Extract the (x, y) coordinate from the center of the cell holding the provided text.  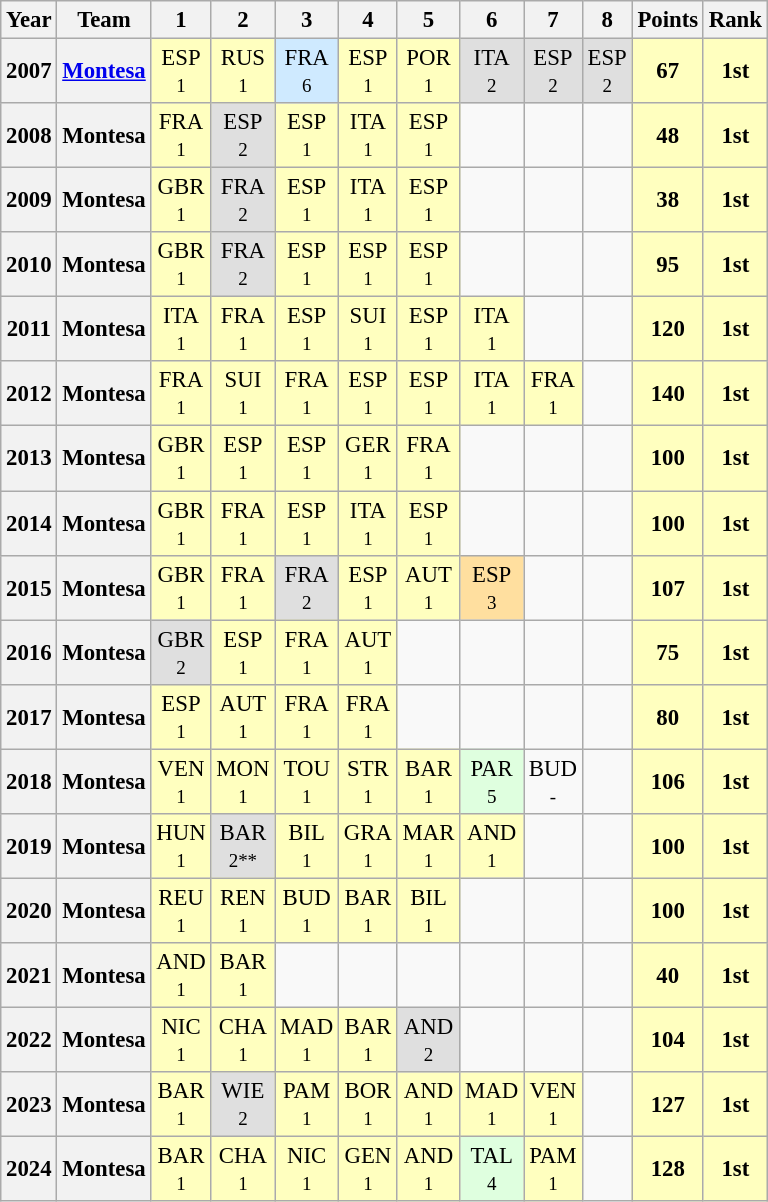
1 (181, 20)
140 (668, 394)
6 (492, 20)
RUS1 (243, 72)
5 (428, 20)
BUD1 (307, 910)
4 (368, 20)
2023 (29, 1104)
2010 (29, 264)
STR1 (368, 782)
MAR1 (428, 846)
TOU1 (307, 782)
Team (104, 20)
HUN1 (181, 846)
2024 (29, 1170)
2021 (29, 976)
2007 (29, 72)
2014 (29, 524)
107 (668, 588)
2020 (29, 910)
MON1 (243, 782)
80 (668, 716)
Year (29, 20)
2022 (29, 1040)
104 (668, 1040)
2016 (29, 652)
ITA2 (492, 72)
POR1 (428, 72)
2009 (29, 200)
48 (668, 136)
2017 (29, 716)
120 (668, 330)
2015 (29, 588)
7 (554, 20)
GEN1 (368, 1170)
ESP3 (492, 588)
FRA6 (307, 72)
3 (307, 20)
2019 (29, 846)
2008 (29, 136)
BAR2** (243, 846)
GRA1 (368, 846)
2011 (29, 330)
Rank (735, 20)
67 (668, 72)
40 (668, 976)
127 (668, 1104)
2012 (29, 394)
PAR5 (492, 782)
2 (243, 20)
106 (668, 782)
2018 (29, 782)
75 (668, 652)
REU1 (181, 910)
BOR1 (368, 1104)
AND2 (428, 1040)
8 (607, 20)
128 (668, 1170)
BUD- (554, 782)
2013 (29, 458)
TAL4 (492, 1170)
REN1 (243, 910)
95 (668, 264)
GBR2 (181, 652)
Points (668, 20)
38 (668, 200)
WIE2 (243, 1104)
GER1 (368, 458)
